Return the (X, Y) coordinate for the center point of the cell that contains the specified text.  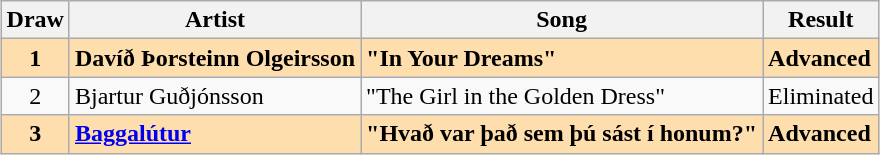
Draw (35, 20)
2 (35, 96)
"In Your Dreams" (562, 58)
3 (35, 134)
1 (35, 58)
"Hvað var það sem þú sást í honum?" (562, 134)
Song (562, 20)
Baggalútur (214, 134)
Eliminated (821, 96)
Davíð Þorsteinn Olgeirsson (214, 58)
"The Girl in the Golden Dress" (562, 96)
Bjartur Guðjónsson (214, 96)
Artist (214, 20)
Result (821, 20)
